Find where the given text appears and provide that cell's center as [X, Y] coordinate. 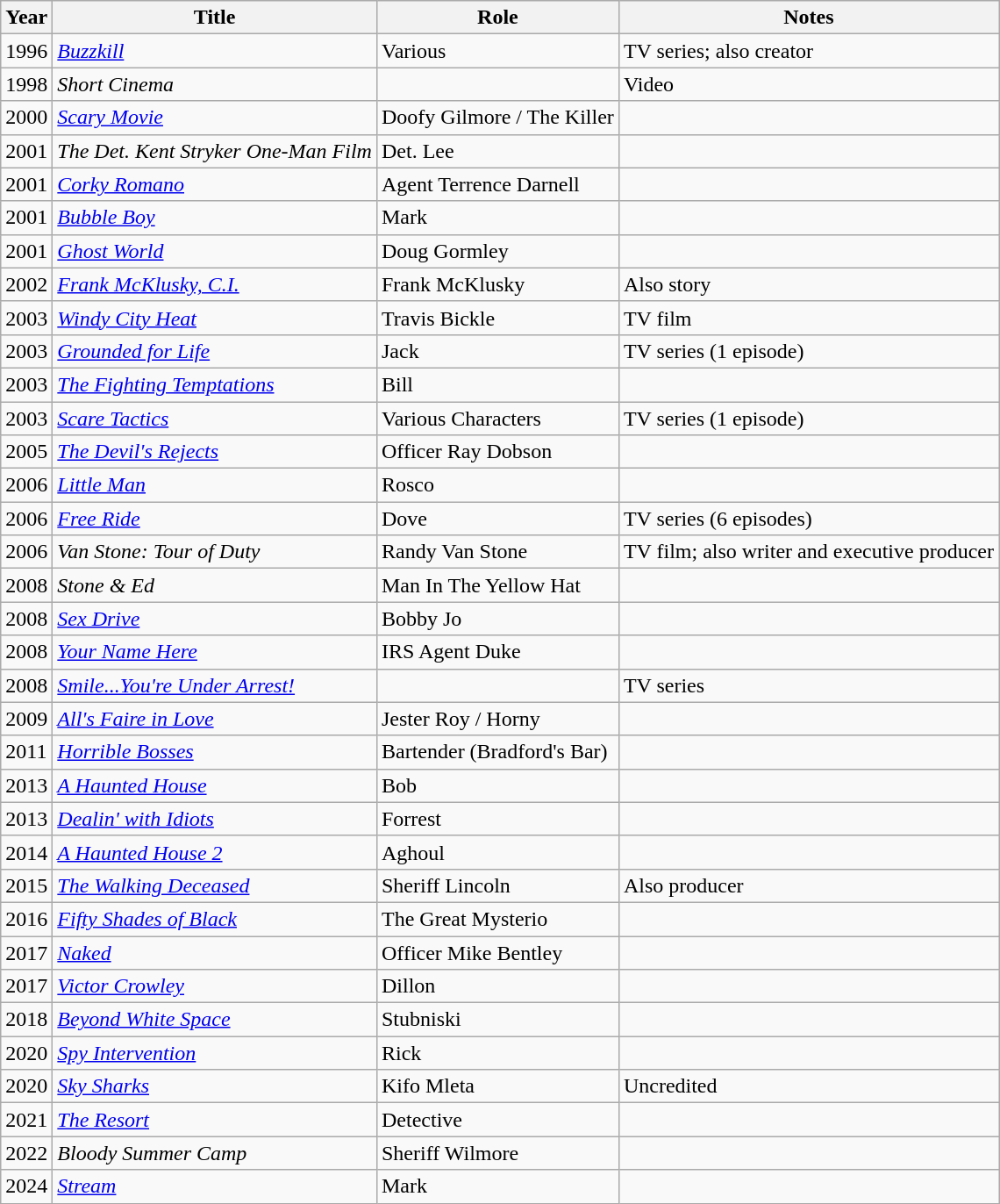
A Haunted House 2 [215, 852]
IRS Agent Duke [497, 652]
Officer Mike Bentley [497, 952]
All's Faire in Love [215, 719]
Randy Van Stone [497, 552]
Bobby Jo [497, 619]
Free Ride [215, 519]
TV film [809, 318]
Kifo Mleta [497, 1086]
1996 [26, 51]
Jester Roy / Horny [497, 719]
A Haunted House [215, 785]
Bloody Summer Camp [215, 1153]
Sex Drive [215, 619]
Grounded for Life [215, 351]
Bubble Boy [215, 218]
Forrest [497, 819]
Stream [215, 1186]
Also producer [809, 885]
2016 [26, 919]
Travis Bickle [497, 318]
Man In The Yellow Hat [497, 585]
Role [497, 18]
Scare Tactics [215, 419]
2015 [26, 885]
2014 [26, 852]
Dove [497, 519]
Corky Romano [215, 184]
The Fighting Temptations [215, 384]
2009 [26, 719]
2005 [26, 452]
Frank McKlusky [497, 284]
Sky Sharks [215, 1086]
Spy Intervention [215, 1053]
Bill [497, 384]
The Resort [215, 1120]
Agent Terrence Darnell [497, 184]
Windy City Heat [215, 318]
Dillon [497, 986]
Ghost World [215, 251]
Notes [809, 18]
Officer Ray Dobson [497, 452]
Short Cinema [215, 84]
Uncredited [809, 1086]
Scary Movie [215, 118]
Detective [497, 1120]
Dealin' with Idiots [215, 819]
2022 [26, 1153]
Rick [497, 1053]
TV series; also creator [809, 51]
Frank McKlusky, C.I. [215, 284]
2002 [26, 284]
Your Name Here [215, 652]
Bob [497, 785]
2021 [26, 1120]
2000 [26, 118]
TV film; also writer and executive producer [809, 552]
Beyond White Space [215, 1020]
Little Man [215, 485]
The Det. Kent Stryker One-Man Film [215, 151]
Sheriff Lincoln [497, 885]
Victor Crowley [215, 986]
Van Stone: Tour of Duty [215, 552]
Title [215, 18]
TV series [809, 685]
2011 [26, 752]
Doofy Gilmore / The Killer [497, 118]
2024 [26, 1186]
Video [809, 84]
Smile...You're Under Arrest! [215, 685]
Sheriff Wilmore [497, 1153]
Rosco [497, 485]
Various Characters [497, 419]
The Great Mysterio [497, 919]
Buzzkill [215, 51]
Doug Gormley [497, 251]
Naked [215, 952]
Jack [497, 351]
Aghoul [497, 852]
Stubniski [497, 1020]
Det. Lee [497, 151]
Also story [809, 284]
The Walking Deceased [215, 885]
TV series (6 episodes) [809, 519]
2018 [26, 1020]
Various [497, 51]
Stone & Ed [215, 585]
Fifty Shades of Black [215, 919]
Bartender (Bradford's Bar) [497, 752]
Year [26, 18]
1998 [26, 84]
The Devil's Rejects [215, 452]
Horrible Bosses [215, 752]
